Output the (X, Y) coordinate of the center of the cell containing the given text.  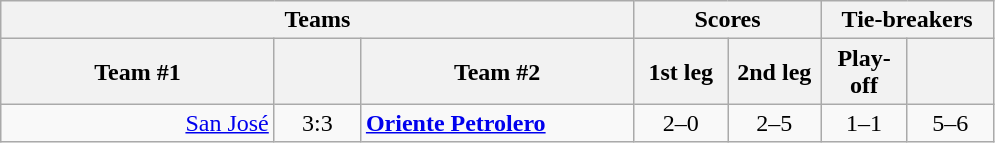
Tie-breakers (907, 20)
San José (138, 123)
Team #1 (138, 72)
3:3 (317, 123)
Scores (728, 20)
Team #2 (497, 72)
2nd leg (775, 72)
Play-off (864, 72)
1–1 (864, 123)
5–6 (950, 123)
Oriente Petrolero (497, 123)
2–5 (775, 123)
2–0 (681, 123)
1st leg (681, 72)
Teams (318, 20)
